Identify which cell holds the provided text, then report its [X, Y] central coordinate. 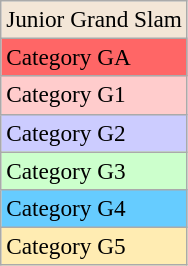
Junior Grand Slam [94, 19]
Category GA [94, 57]
Category G5 [94, 246]
Category G1 [94, 95]
Category G4 [94, 208]
Category G2 [94, 133]
Category G3 [94, 170]
